Search for the cell housing the specified text and yield its [X, Y] center coordinate. 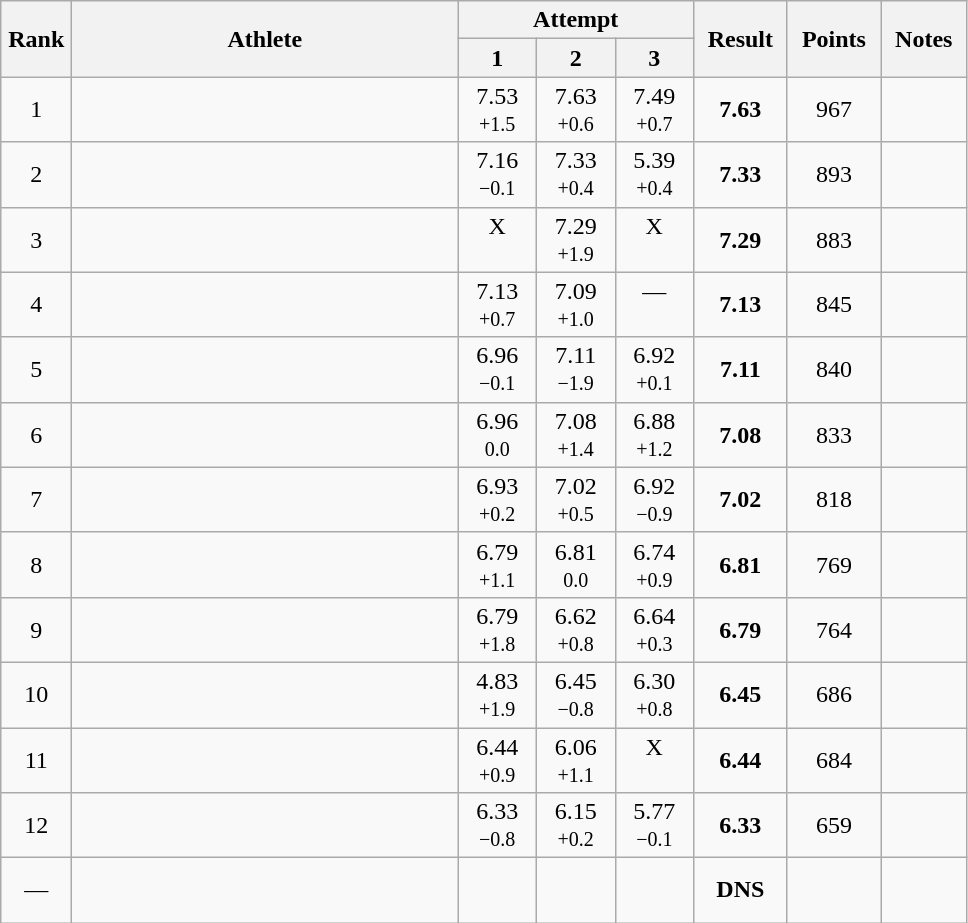
883 [834, 240]
6.45 [741, 694]
6.33 [741, 826]
6.81 [741, 564]
6.33−0.8 [498, 826]
7.29+1.9 [576, 240]
Rank [36, 39]
818 [834, 500]
7.29 [741, 240]
Notes [924, 39]
4.83+1.9 [498, 694]
659 [834, 826]
6.30+0.8 [654, 694]
893 [834, 174]
5 [36, 370]
6.62+0.8 [576, 630]
840 [834, 370]
6.92+0.1 [654, 370]
6.44+0.9 [498, 760]
684 [834, 760]
DNS [741, 890]
7.33 [741, 174]
833 [834, 434]
7 [36, 500]
7.02+0.5 [576, 500]
7.13+0.7 [498, 304]
6.92−0.9 [654, 500]
6.93+0.2 [498, 500]
6.79 [741, 630]
7.33+0.4 [576, 174]
967 [834, 110]
6 [36, 434]
12 [36, 826]
7.11−1.9 [576, 370]
6.64+0.3 [654, 630]
7.09+1.0 [576, 304]
6.79+1.1 [498, 564]
7.63 [741, 110]
9 [36, 630]
6.44 [741, 760]
7.53+1.5 [498, 110]
6.960.0 [498, 434]
10 [36, 694]
6.15+0.2 [576, 826]
6.45−0.8 [576, 694]
Result [741, 39]
686 [834, 694]
6.74+0.9 [654, 564]
764 [834, 630]
7.16−0.1 [498, 174]
7.13 [741, 304]
7.49+0.7 [654, 110]
5.39+0.4 [654, 174]
7.63+0.6 [576, 110]
7.11 [741, 370]
Points [834, 39]
8 [36, 564]
6.810.0 [576, 564]
11 [36, 760]
6.96−0.1 [498, 370]
6.79+1.8 [498, 630]
6.06+1.1 [576, 760]
7.08+1.4 [576, 434]
7.08 [741, 434]
845 [834, 304]
Attempt [576, 20]
5.77−0.1 [654, 826]
Athlete [265, 39]
769 [834, 564]
6.88+1.2 [654, 434]
7.02 [741, 500]
4 [36, 304]
